Return the (x, y) coordinate for the center point of the cell that contains the specified text.  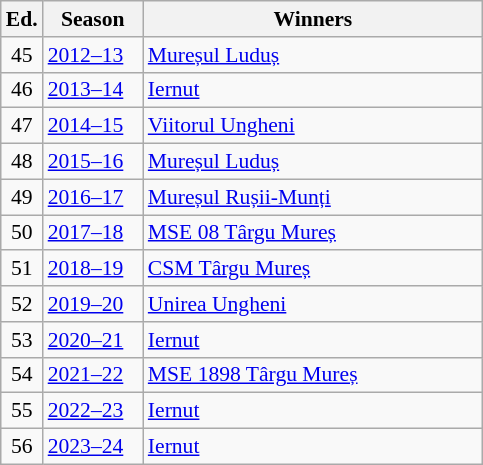
2014–15 (93, 126)
CSM Târgu Mureș (313, 269)
2022–23 (93, 411)
52 (22, 304)
51 (22, 269)
49 (22, 197)
47 (22, 126)
2019–20 (93, 304)
2016–17 (93, 197)
MSE 08 Târgu Mureș (313, 233)
2017–18 (93, 233)
Unirea Ungheni (313, 304)
MSE 1898 Târgu Mureș (313, 375)
2012–13 (93, 55)
Season (93, 19)
54 (22, 375)
2023–24 (93, 447)
56 (22, 447)
Winners (313, 19)
46 (22, 90)
55 (22, 411)
50 (22, 233)
2015–16 (93, 162)
45 (22, 55)
2021–22 (93, 375)
Viitorul Ungheni (313, 126)
Ed. (22, 19)
2013–14 (93, 90)
48 (22, 162)
2018–19 (93, 269)
Mureșul Rușii-Munți (313, 197)
53 (22, 340)
2020–21 (93, 340)
